Capture the cell that displays the provided text and extract its [X, Y] central coordinate. 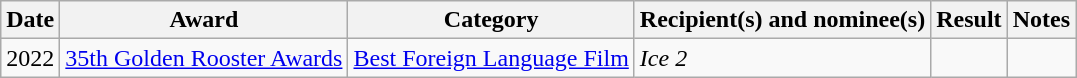
35th Golden Rooster Awards [204, 58]
Ice 2 [782, 58]
Date [30, 20]
Result [969, 20]
2022 [30, 58]
Best Foreign Language Film [491, 58]
Category [491, 20]
Recipient(s) and nominee(s) [782, 20]
Award [204, 20]
Notes [1041, 20]
